From the cell containing the given text, extract its center point as (X, Y) coordinate. 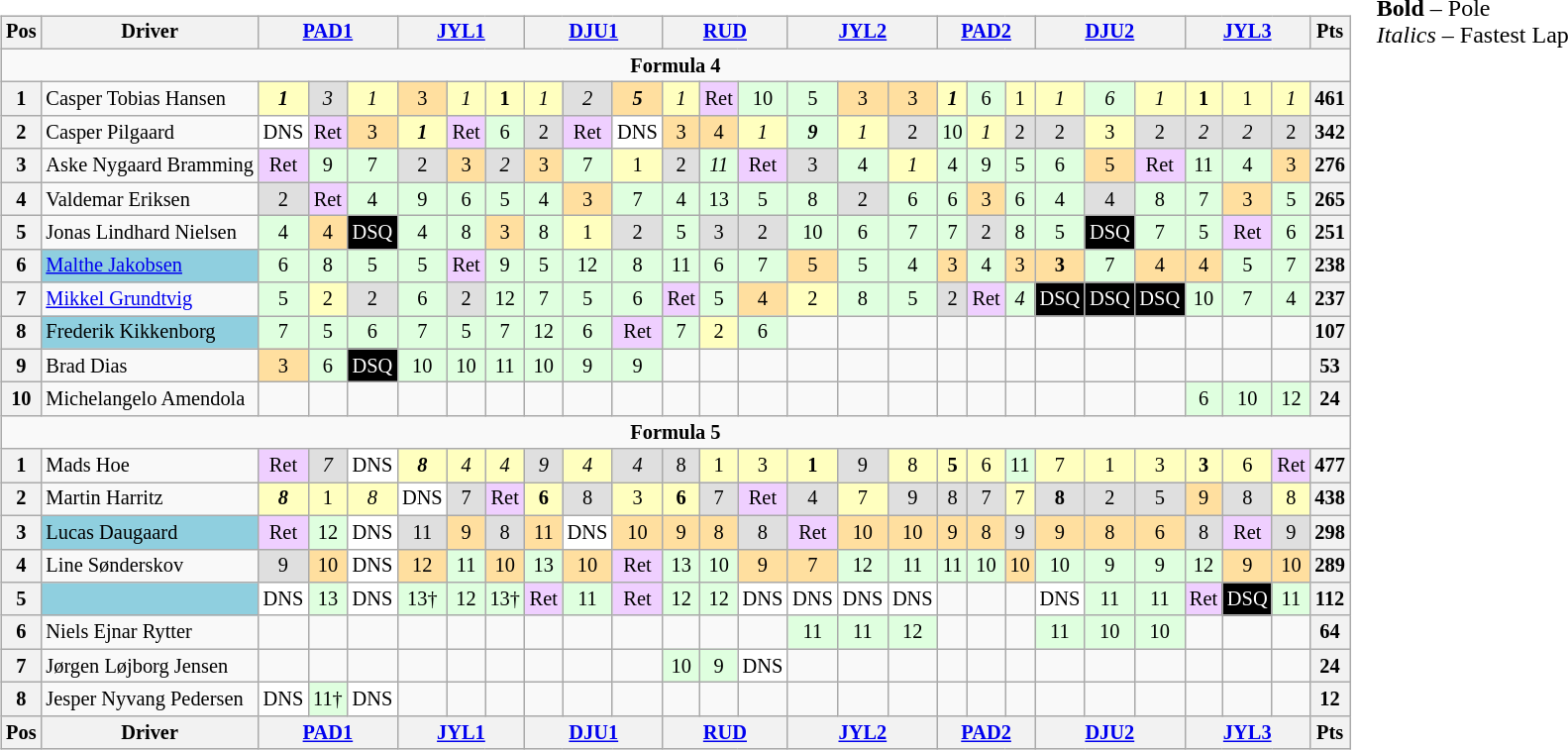
Aske Nygaard Bramming (149, 165)
Brad Dias (149, 366)
Casper Pilgaard (149, 133)
Jesper Nyvang Pedersen (149, 699)
Mads Hoe (149, 466)
Mikkel Grundtvig (149, 299)
Line Sønderskov (149, 566)
Frederik Kikkenborg (149, 333)
Michelangelo Amendola (149, 399)
112 (1329, 599)
Martin Harritz (149, 499)
Valdemar Eriksen (149, 199)
Jørgen Løjborg Jensen (149, 666)
461 (1329, 99)
Formula 4 (676, 65)
477 (1329, 466)
276 (1329, 165)
Niels Ejnar Rytter (149, 632)
289 (1329, 566)
107 (1329, 333)
438 (1329, 499)
Casper Tobias Hansen (149, 99)
342 (1329, 133)
53 (1329, 366)
265 (1329, 199)
Formula 5 (676, 433)
237 (1329, 299)
Jonas Lindhard Nielsen (149, 233)
251 (1329, 233)
298 (1329, 532)
11† (327, 699)
Lucas Daugaard (149, 532)
238 (1329, 266)
Malthe Jakobsen (149, 266)
64 (1329, 632)
